Detect which cell encompasses the target text, then output its (X, Y) center coordinate. 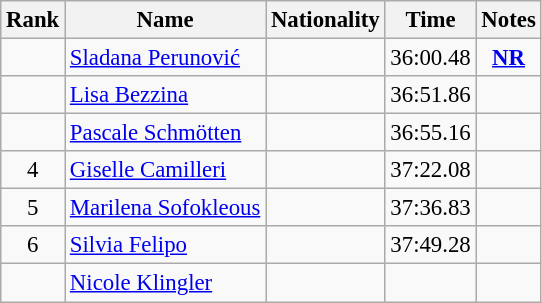
Nationality (326, 20)
NR (508, 58)
37:36.83 (430, 208)
Notes (508, 20)
Lisa Bezzina (166, 95)
Rank (33, 20)
37:49.28 (430, 245)
37:22.08 (430, 170)
Giselle Camilleri (166, 170)
36:00.48 (430, 58)
Marilena Sofokleous (166, 208)
Sladana Perunović (166, 58)
Time (430, 20)
6 (33, 245)
5 (33, 208)
36:51.86 (430, 95)
Name (166, 20)
Pascale Schmötten (166, 133)
Silvia Felipo (166, 245)
Nicole Klingler (166, 283)
36:55.16 (430, 133)
4 (33, 170)
